Return the (X, Y) coordinate for the center point of the cell that contains the specified text.  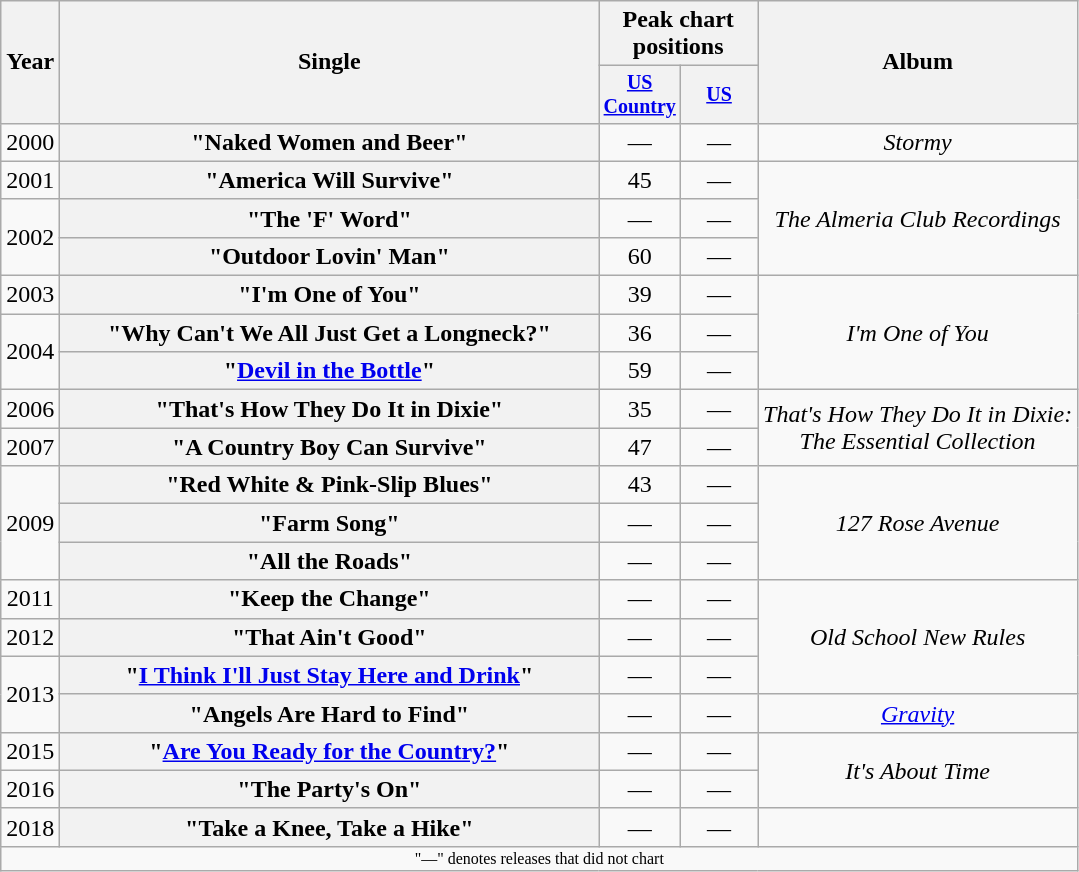
US Country (640, 94)
"Angels Are Hard to Find" (330, 713)
"Outdoor Lovin' Man" (330, 256)
"—" denotes releases that did not chart (540, 858)
35 (640, 409)
"That's How They Do It in Dixie" (330, 409)
"Red White & Pink-Slip Blues" (330, 485)
"Why Can't We All Just Get a Longneck?" (330, 333)
Album (918, 62)
"America Will Survive" (330, 180)
"Devil in the Bottle" (330, 371)
Gravity (918, 713)
127 Rose Avenue (918, 523)
"A Country Boy Can Survive" (330, 447)
2004 (30, 352)
43 (640, 485)
2000 (30, 142)
39 (640, 295)
2012 (30, 637)
"Naked Women and Beer" (330, 142)
"All the Roads" (330, 561)
"The Party's On" (330, 789)
"I Think I'll Just Stay Here and Drink" (330, 675)
2001 (30, 180)
"Take a Knee, Take a Hike" (330, 827)
2002 (30, 237)
"Are You Ready for the Country?" (330, 751)
That's How They Do It in Dixie:The Essential Collection (918, 428)
2009 (30, 523)
2003 (30, 295)
"Farm Song" (330, 523)
I'm One of You (918, 333)
"I'm One of You" (330, 295)
2015 (30, 751)
2016 (30, 789)
47 (640, 447)
2007 (30, 447)
"That Ain't Good" (330, 637)
36 (640, 333)
Peak chart positions (678, 34)
Stormy (918, 142)
60 (640, 256)
Year (30, 62)
2006 (30, 409)
Old School New Rules (918, 637)
45 (640, 180)
The Almeria Club Recordings (918, 218)
US (720, 94)
It's About Time (918, 770)
2013 (30, 694)
"The 'F' Word" (330, 218)
Single (330, 62)
"Keep the Change" (330, 599)
2018 (30, 827)
59 (640, 371)
2011 (30, 599)
